Detect which cell encompasses the target text, then output its [X, Y] center coordinate. 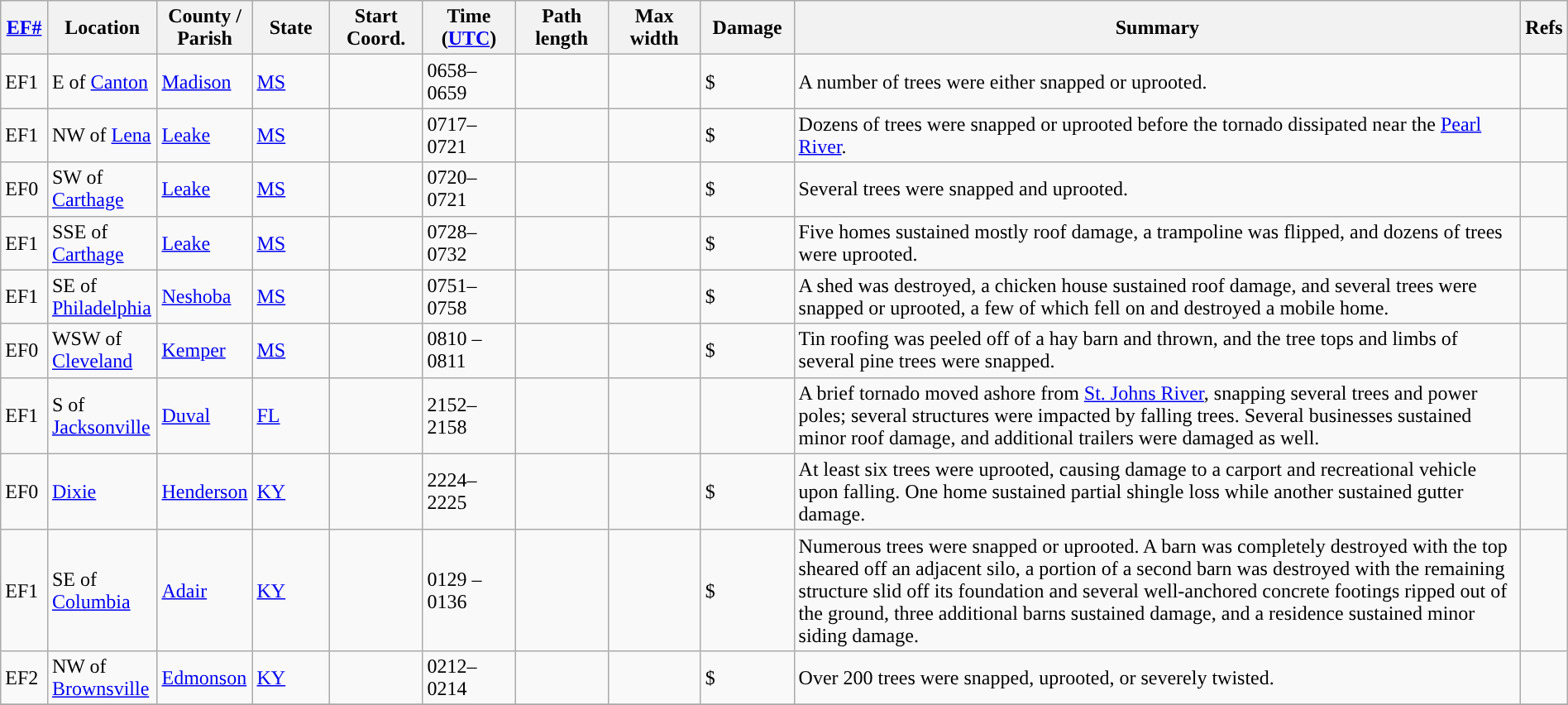
SE of Philadelphia [103, 296]
Neshoba [205, 296]
Several trees were snapped and uprooted. [1158, 189]
SSE of Carthage [103, 243]
2152–2158 [469, 415]
Over 200 trees were snapped, uprooted, or severely twisted. [1158, 677]
State [291, 28]
EF2 [25, 677]
NW of Lena [103, 136]
SE of Columbia [103, 590]
0129 – 0136 [469, 590]
Max width [654, 28]
2224–2225 [469, 492]
County / Parish [205, 28]
0720–0721 [469, 189]
EF# [25, 28]
Damage [748, 28]
0810 – 0811 [469, 351]
NW of Brownsville [103, 677]
0728–0732 [469, 243]
S of Jacksonville [103, 415]
0212–0214 [469, 677]
SW of Carthage [103, 189]
Location [103, 28]
Dixie [103, 492]
Madison [205, 81]
Refs [1545, 28]
Path length [562, 28]
Henderson [205, 492]
0717–0721 [469, 136]
Time (UTC) [469, 28]
A number of trees were either snapped or uprooted. [1158, 81]
Start Coord. [375, 28]
FL [291, 415]
Tin roofing was peeled off of a hay barn and thrown, and the tree tops and limbs of several pine trees were snapped. [1158, 351]
Five homes sustained mostly roof damage, a trampoline was flipped, and dozens of trees were uprooted. [1158, 243]
Adair [205, 590]
WSW of Cleveland [103, 351]
Duval [205, 415]
E of Canton [103, 81]
Dozens of trees were snapped or uprooted before the tornado dissipated near the Pearl River. [1158, 136]
Edmonson [205, 677]
0751–0758 [469, 296]
Kemper [205, 351]
0658–0659 [469, 81]
Summary [1158, 28]
